Find where the given text appears and provide that cell's center as (x, y) coordinate. 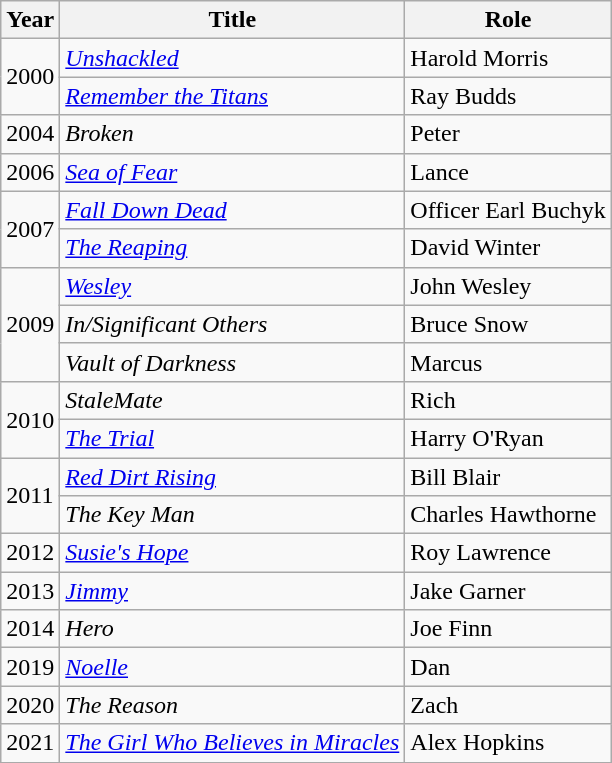
The Girl Who Believes in Miracles (232, 743)
Title (232, 20)
Broken (232, 134)
Vault of Darkness (232, 362)
The Reaping (232, 248)
2012 (30, 553)
2021 (30, 743)
Joe Finn (508, 629)
Bruce Snow (508, 324)
Harry O'Ryan (508, 438)
Jimmy (232, 591)
Fall Down Dead (232, 210)
Jake Garner (508, 591)
Sea of Fear (232, 172)
Year (30, 20)
Unshackled (232, 58)
Rich (508, 400)
2009 (30, 324)
Charles Hawthorne (508, 515)
2004 (30, 134)
2007 (30, 229)
Peter (508, 134)
Alex Hopkins (508, 743)
Ray Budds (508, 96)
Bill Blair (508, 477)
Roy Lawrence (508, 553)
Wesley (232, 286)
2000 (30, 77)
Zach (508, 705)
Marcus (508, 362)
2010 (30, 419)
Officer Earl Buchyk (508, 210)
The Reason (232, 705)
2011 (30, 496)
David Winter (508, 248)
Dan (508, 667)
The Trial (232, 438)
2006 (30, 172)
In/Significant Others (232, 324)
Susie's Hope (232, 553)
2014 (30, 629)
The Key Man (232, 515)
Hero (232, 629)
Remember the Titans (232, 96)
StaleMate (232, 400)
2013 (30, 591)
Red Dirt Rising (232, 477)
John Wesley (508, 286)
Role (508, 20)
2020 (30, 705)
2019 (30, 667)
Noelle (232, 667)
Harold Morris (508, 58)
Lance (508, 172)
